Return the [X, Y] coordinate for the center point of the cell that contains the specified text.  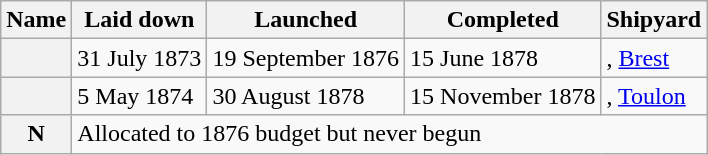
Launched [306, 20]
Name [36, 20]
Allocated to 1876 budget but never begun [390, 134]
, Brest [654, 58]
Shipyard [654, 20]
30 August 1878 [306, 96]
5 May 1874 [140, 96]
15 June 1878 [503, 58]
19 September 1876 [306, 58]
15 November 1878 [503, 96]
N [36, 134]
31 July 1873 [140, 58]
Laid down [140, 20]
, Toulon [654, 96]
Completed [503, 20]
